Provide the (x, y) coordinate of the cell's center where the given text is located.  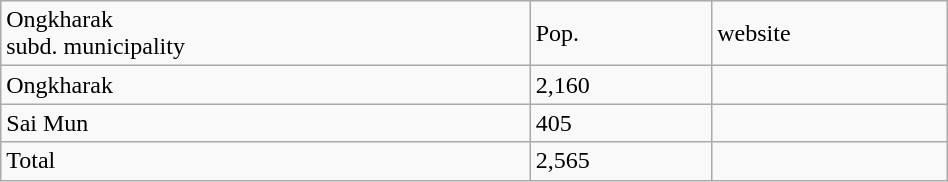
website (830, 34)
Sai Mun (266, 123)
2,160 (621, 85)
2,565 (621, 161)
405 (621, 123)
Pop. (621, 34)
Ongkharak (266, 85)
Total (266, 161)
Ongkharaksubd. municipality (266, 34)
